Output the (X, Y) coordinate of the center of the cell containing the given text.  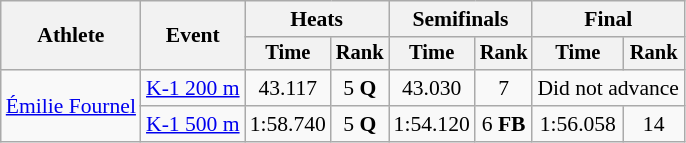
Heats (317, 19)
Event (193, 36)
Did not advance (608, 88)
43.117 (288, 88)
14 (654, 124)
1:56.058 (578, 124)
Final (608, 19)
7 (504, 88)
43.030 (432, 88)
Athlete (71, 36)
Émilie Fournel (71, 106)
1:58.740 (288, 124)
K-1 500 m (193, 124)
Semifinals (461, 19)
6 FB (504, 124)
1:54.120 (432, 124)
K-1 200 m (193, 88)
